Provide the (X, Y) coordinate of the cell's center where the given text is located.  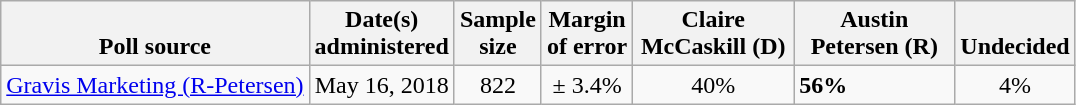
40% (714, 85)
ClaireMcCaskill (D) (714, 34)
Poll source (155, 34)
May 16, 2018 (382, 85)
4% (1015, 85)
Date(s)administered (382, 34)
Marginof error (586, 34)
Gravis Marketing (R-Petersen) (155, 85)
± 3.4% (586, 85)
AustinPetersen (R) (874, 34)
Samplesize (498, 34)
56% (874, 85)
822 (498, 85)
Undecided (1015, 34)
